For the text-containing cell, return its midpoint in [x, y] coordinate format. 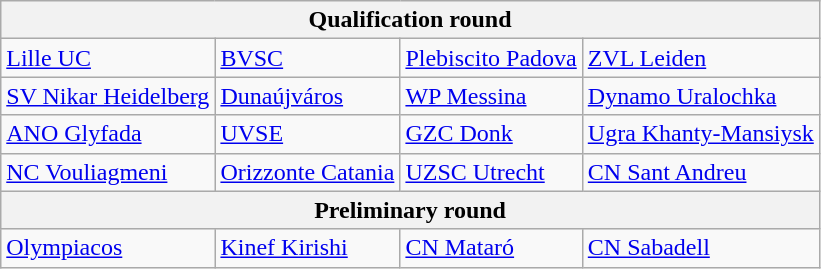
CN Sabadell [700, 248]
Qualification round [410, 20]
Orizzonte Catania [308, 172]
UVSE [308, 134]
Ugra Khanty-Mansiysk [700, 134]
Lille UC [108, 58]
BVSC [308, 58]
Preliminary round [410, 210]
Dunaújváros [308, 96]
NC Vouliagmeni [108, 172]
ZVL Leiden [700, 58]
CN Mataró [491, 248]
CN Sant Andreu [700, 172]
Plebiscito Padova [491, 58]
SV Nikar Heidelberg [108, 96]
Olympiacos [108, 248]
Kinef Kirishi [308, 248]
GZC Donk [491, 134]
UZSC Utrecht [491, 172]
ANO Glyfada [108, 134]
WP Messina [491, 96]
Dynamo Uralochka [700, 96]
